Find where the given text appears and provide that cell's center as (X, Y) coordinate. 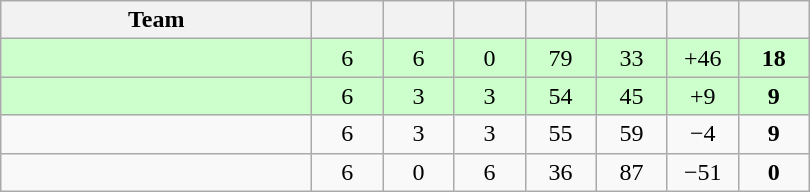
Team (156, 20)
54 (560, 96)
87 (632, 172)
33 (632, 58)
−51 (702, 172)
55 (560, 134)
79 (560, 58)
+9 (702, 96)
+46 (702, 58)
−4 (702, 134)
59 (632, 134)
36 (560, 172)
18 (774, 58)
45 (632, 96)
